Output the [x, y] coordinate of the center of the cell containing the given text.  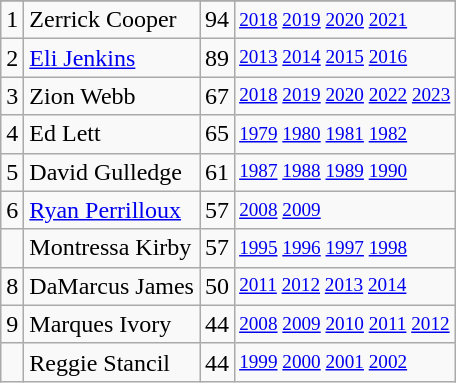
61 [218, 172]
6 [12, 210]
Marques Ivory [112, 324]
1999 2000 2001 2002 [345, 362]
1995 1996 1997 1998 [345, 248]
9 [12, 324]
2018 2019 2020 2021 [345, 20]
1 [12, 20]
8 [12, 286]
1979 1980 1981 1982 [345, 134]
89 [218, 58]
Zion Webb [112, 96]
50 [218, 286]
David Gulledge [112, 172]
2 [12, 58]
Ryan Perrilloux [112, 210]
Montressa Kirby [112, 248]
5 [12, 172]
4 [12, 134]
2013 2014 2015 2016 [345, 58]
Ed Lett [112, 134]
2008 2009 2010 2011 2012 [345, 324]
65 [218, 134]
3 [12, 96]
DaMarcus James [112, 286]
2011 2012 2013 2014 [345, 286]
2018 2019 2020 2022 2023 [345, 96]
Eli Jenkins [112, 58]
67 [218, 96]
Zerrick Cooper [112, 20]
Reggie Stancil [112, 362]
94 [218, 20]
2008 2009 [345, 210]
1987 1988 1989 1990 [345, 172]
